Detect which cell encompasses the target text, then output its (X, Y) center coordinate. 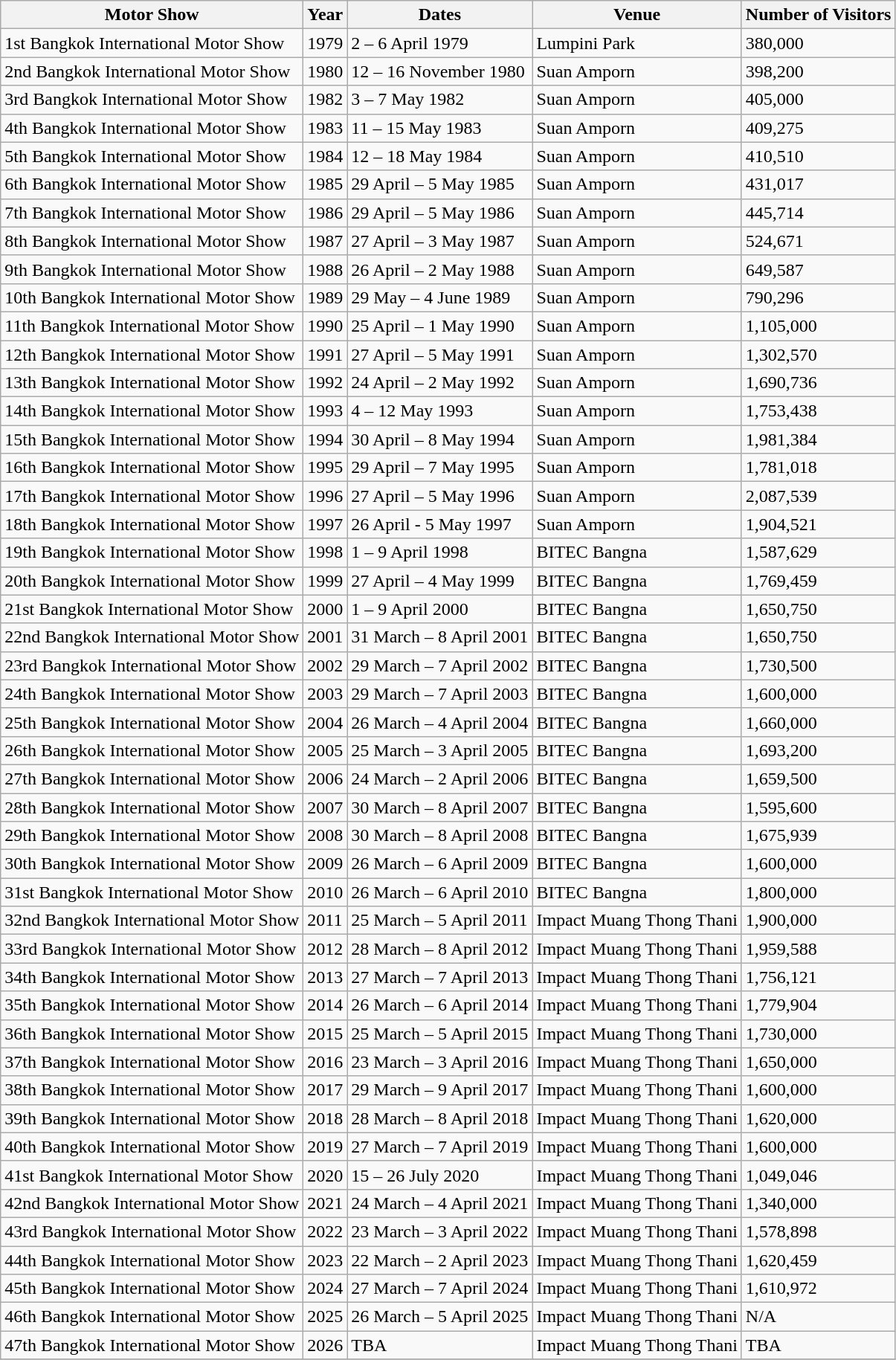
1994 (326, 439)
22nd Bangkok International Motor Show (152, 637)
2nd Bangkok International Motor Show (152, 71)
1,675,939 (818, 836)
26th Bangkok International Motor Show (152, 750)
15th Bangkok International Motor Show (152, 439)
43rd Bangkok International Motor Show (152, 1231)
47th Bangkok International Motor Show (152, 1345)
9th Bangkok International Motor Show (152, 269)
1988 (326, 269)
26 March – 6 April 2009 (440, 864)
1985 (326, 184)
1,302,570 (818, 355)
1999 (326, 581)
2016 (326, 1062)
2 – 6 April 1979 (440, 43)
2015 (326, 1034)
24th Bangkok International Motor Show (152, 694)
21st Bangkok International Motor Show (152, 609)
Motor Show (152, 15)
398,200 (818, 71)
5th Bangkok International Motor Show (152, 156)
1,610,972 (818, 1289)
25 March – 3 April 2005 (440, 750)
1,578,898 (818, 1231)
36th Bangkok International Motor Show (152, 1034)
37th Bangkok International Motor Show (152, 1062)
1983 (326, 128)
26 March – 6 April 2010 (440, 892)
42nd Bangkok International Motor Show (152, 1203)
41st Bangkok International Motor Show (152, 1175)
45th Bangkok International Motor Show (152, 1289)
27 April – 5 May 1996 (440, 496)
1993 (326, 411)
27 April – 5 May 1991 (440, 355)
Dates (440, 15)
27 March – 7 April 2019 (440, 1147)
30 March – 8 April 2007 (440, 807)
18th Bangkok International Motor Show (152, 524)
28th Bangkok International Motor Show (152, 807)
4 – 12 May 1993 (440, 411)
26 April – 2 May 1988 (440, 269)
1998 (326, 552)
40th Bangkok International Motor Show (152, 1147)
2025 (326, 1317)
34th Bangkok International Motor Show (152, 977)
27 March – 7 April 2013 (440, 977)
23 March – 3 April 2022 (440, 1231)
1,660,000 (818, 722)
410,510 (818, 156)
2001 (326, 637)
27 April – 3 May 1987 (440, 241)
431,017 (818, 184)
30 March – 8 April 2008 (440, 836)
2021 (326, 1203)
1,620,000 (818, 1118)
1982 (326, 100)
29th Bangkok International Motor Show (152, 836)
1,105,000 (818, 326)
2,087,539 (818, 496)
1 – 9 April 2000 (440, 609)
10th Bangkok International Motor Show (152, 297)
1,620,459 (818, 1260)
12 – 18 May 1984 (440, 156)
11th Bangkok International Motor Show (152, 326)
31 March – 8 April 2001 (440, 637)
23 March – 3 April 2016 (440, 1062)
2020 (326, 1175)
Venue (636, 15)
4th Bangkok International Motor Show (152, 128)
30th Bangkok International Motor Show (152, 864)
2012 (326, 949)
27 March – 7 April 2024 (440, 1289)
1984 (326, 156)
15 – 26 July 2020 (440, 1175)
1992 (326, 383)
2026 (326, 1345)
1,904,521 (818, 524)
2011 (326, 921)
1st Bangkok International Motor Show (152, 43)
2018 (326, 1118)
1,753,438 (818, 411)
27th Bangkok International Motor Show (152, 779)
38th Bangkok International Motor Show (152, 1090)
33rd Bangkok International Motor Show (152, 949)
1,650,000 (818, 1062)
2024 (326, 1289)
3 – 7 May 1982 (440, 100)
1,730,500 (818, 666)
26 March – 5 April 2025 (440, 1317)
26 March – 4 April 2004 (440, 722)
1,690,736 (818, 383)
2017 (326, 1090)
2003 (326, 694)
1,049,046 (818, 1175)
2013 (326, 977)
380,000 (818, 43)
1997 (326, 524)
2022 (326, 1231)
17th Bangkok International Motor Show (152, 496)
32nd Bangkok International Motor Show (152, 921)
29 March – 9 April 2017 (440, 1090)
19th Bangkok International Motor Show (152, 552)
13th Bangkok International Motor Show (152, 383)
12th Bangkok International Motor Show (152, 355)
2014 (326, 1005)
1989 (326, 297)
12 – 16 November 1980 (440, 71)
24 April – 2 May 1992 (440, 383)
30 April – 8 May 1994 (440, 439)
2002 (326, 666)
2000 (326, 609)
44th Bangkok International Motor Show (152, 1260)
1,595,600 (818, 807)
26 April - 5 May 1997 (440, 524)
29 March – 7 April 2002 (440, 666)
2019 (326, 1147)
2010 (326, 892)
1,959,588 (818, 949)
2023 (326, 1260)
23rd Bangkok International Motor Show (152, 666)
25 March – 5 April 2011 (440, 921)
1,781,018 (818, 468)
29 April – 5 May 1985 (440, 184)
1,779,904 (818, 1005)
29 March – 7 April 2003 (440, 694)
1,769,459 (818, 581)
1,587,629 (818, 552)
35th Bangkok International Motor Show (152, 1005)
1990 (326, 326)
2009 (326, 864)
Lumpini Park (636, 43)
1,800,000 (818, 892)
31st Bangkok International Motor Show (152, 892)
25 March – 5 April 2015 (440, 1034)
22 March – 2 April 2023 (440, 1260)
16th Bangkok International Motor Show (152, 468)
46th Bangkok International Motor Show (152, 1317)
1995 (326, 468)
29 May – 4 June 1989 (440, 297)
N/A (818, 1317)
1996 (326, 496)
524,671 (818, 241)
1987 (326, 241)
1 – 9 April 1998 (440, 552)
24 March – 4 April 2021 (440, 1203)
1991 (326, 355)
1,340,000 (818, 1203)
29 April – 7 May 1995 (440, 468)
649,587 (818, 269)
1986 (326, 213)
8th Bangkok International Motor Show (152, 241)
1,693,200 (818, 750)
1,730,000 (818, 1034)
28 March – 8 April 2018 (440, 1118)
7th Bangkok International Motor Show (152, 213)
Number of Visitors (818, 15)
27 April – 4 May 1999 (440, 581)
2004 (326, 722)
1,900,000 (818, 921)
6th Bangkok International Motor Show (152, 184)
790,296 (818, 297)
28 March – 8 April 2012 (440, 949)
25th Bangkok International Motor Show (152, 722)
1,981,384 (818, 439)
445,714 (818, 213)
409,275 (818, 128)
29 April – 5 May 1986 (440, 213)
Year (326, 15)
1,756,121 (818, 977)
20th Bangkok International Motor Show (152, 581)
25 April – 1 May 1990 (440, 326)
2007 (326, 807)
1979 (326, 43)
26 March – 6 April 2014 (440, 1005)
11 – 15 May 1983 (440, 128)
3rd Bangkok International Motor Show (152, 100)
2008 (326, 836)
1,659,500 (818, 779)
24 March – 2 April 2006 (440, 779)
14th Bangkok International Motor Show (152, 411)
1980 (326, 71)
39th Bangkok International Motor Show (152, 1118)
2005 (326, 750)
2006 (326, 779)
405,000 (818, 100)
